Return the [x, y] coordinate for the center point of the cell that contains the specified text.  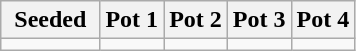
Pot 3 [259, 20]
Pot 4 [323, 20]
Seeded [50, 20]
Pot 1 [132, 20]
Pot 2 [196, 20]
